Find where the given text appears and provide that cell's center as (x, y) coordinate. 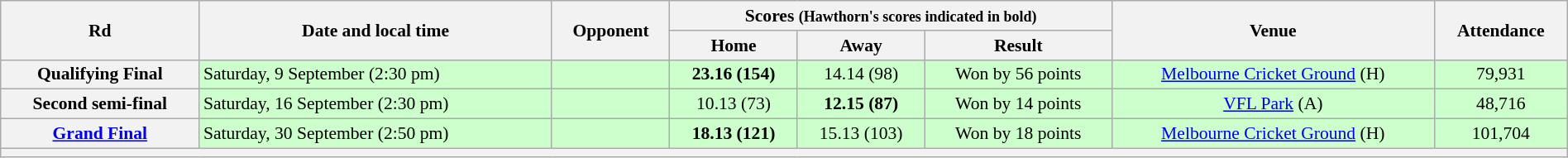
VFL Park (A) (1273, 104)
Away (861, 45)
Won by 14 points (1018, 104)
Date and local time (375, 30)
Rd (100, 30)
Home (734, 45)
48,716 (1500, 104)
Grand Final (100, 134)
14.14 (98) (861, 74)
101,704 (1500, 134)
Opponent (610, 30)
Qualifying Final (100, 74)
23.16 (154) (734, 74)
10.13 (73) (734, 104)
Result (1018, 45)
79,931 (1500, 74)
Second semi-final (100, 104)
Won by 18 points (1018, 134)
Attendance (1500, 30)
18.13 (121) (734, 134)
Scores (Hawthorn's scores indicated in bold) (891, 16)
Saturday, 9 September (2:30 pm) (375, 74)
12.15 (87) (861, 104)
Won by 56 points (1018, 74)
Venue (1273, 30)
Saturday, 16 September (2:30 pm) (375, 104)
15.13 (103) (861, 134)
Saturday, 30 September (2:50 pm) (375, 134)
